Scan for the cell matching the given text and deliver its [X, Y] coordinate at center. 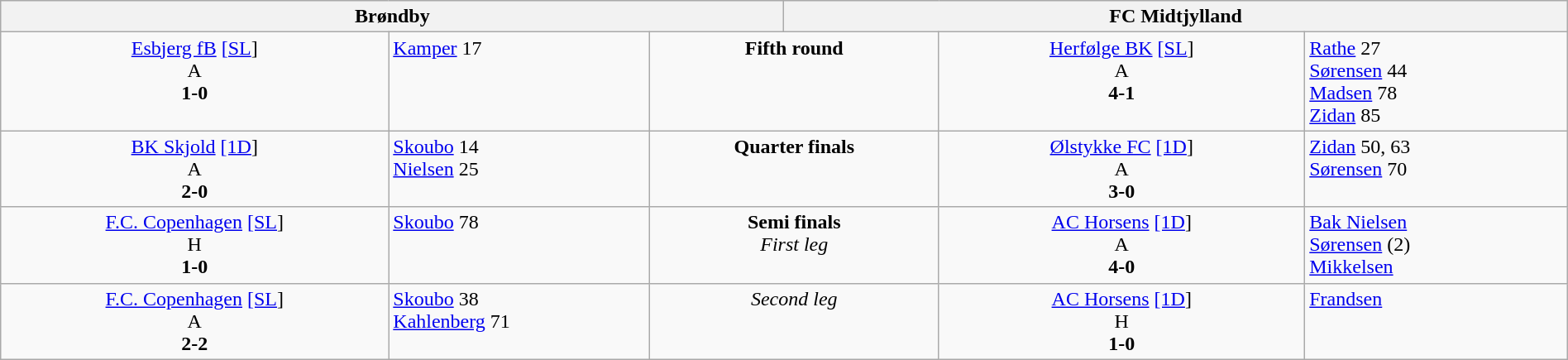
Brøndby [392, 17]
Ølstykke FC [1D]A3-0 [1121, 169]
Frandsen [1437, 321]
Semi finalsFirst leg [794, 245]
F.C. Copenhagen [SL]H1-0 [195, 245]
BK Skjold [1D]A2-0 [195, 169]
Bak NielsenSørensen (2)Mikkelsen [1437, 245]
Second leg [794, 321]
Rathe 27Sørensen 44Madsen 78Zidan 85 [1437, 81]
Skoubo 78 [519, 245]
Fifth round [794, 81]
Herfølge BK [SL]A4-1 [1121, 81]
AC Horsens [1D]A4-0 [1121, 245]
FC Midtjylland [1176, 17]
Skoubo 38Kahlenberg 71 [519, 321]
AC Horsens [1D]H1-0 [1121, 321]
Skoubo 14Nielsen 25 [519, 169]
Esbjerg fB [SL]A1-0 [195, 81]
F.C. Copenhagen [SL]A2-2 [195, 321]
Zidan 50, 63Sørensen 70 [1437, 169]
Kamper 17 [519, 81]
Quarter finals [794, 169]
